Extract the [X, Y] coordinate from the center of the cell holding the provided text.  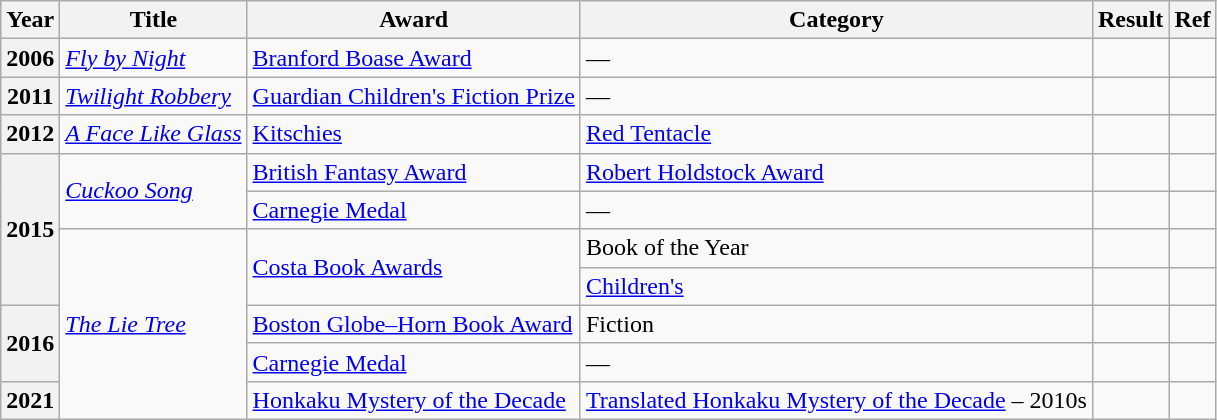
Robert Holdstock Award [836, 172]
Children's [836, 286]
Book of the Year [836, 248]
Guardian Children's Fiction Prize [414, 96]
2016 [30, 343]
2006 [30, 58]
Twilight Robbery [154, 96]
Costa Book Awards [414, 267]
Ref [1192, 20]
Result [1130, 20]
2015 [30, 229]
Red Tentacle [836, 134]
Category [836, 20]
Fly by Night [154, 58]
2021 [30, 400]
Fiction [836, 324]
Branford Boase Award [414, 58]
2012 [30, 134]
Award [414, 20]
British Fantasy Award [414, 172]
A Face Like Glass [154, 134]
Translated Honkaku Mystery of the Decade – 2010s [836, 400]
Kitschies [414, 134]
Cuckoo Song [154, 191]
The Lie Tree [154, 324]
Boston Globe–Horn Book Award [414, 324]
Honkaku Mystery of the Decade [414, 400]
2011 [30, 96]
Year [30, 20]
Title [154, 20]
